Find where the given text appears and provide that cell's center as [x, y] coordinate. 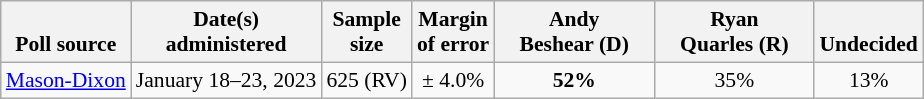
January 18–23, 2023 [226, 80]
Date(s)administered [226, 32]
625 (RV) [366, 80]
Marginof error [453, 32]
± 4.0% [453, 80]
AndyBeshear (D) [574, 32]
RyanQuarles (R) [734, 32]
Mason-Dixon [66, 80]
Poll source [66, 32]
35% [734, 80]
Undecided [868, 32]
52% [574, 80]
13% [868, 80]
Samplesize [366, 32]
